Capture the cell that displays the provided text and extract its [x, y] central coordinate. 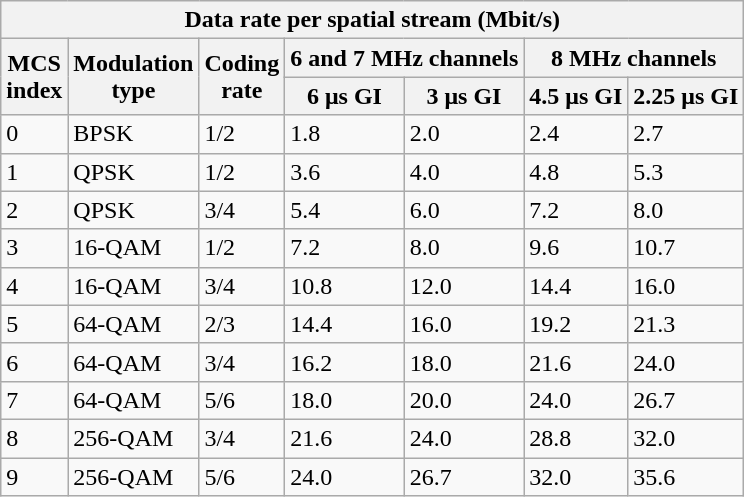
6 [34, 362]
28.8 [576, 438]
BPSK [134, 134]
21.3 [686, 324]
5.3 [686, 172]
7 [34, 400]
4.5 μs GI [576, 96]
2.7 [686, 134]
MCSindex [34, 77]
1.8 [345, 134]
2.4 [576, 134]
Codingrate [242, 77]
0 [34, 134]
3 [34, 248]
16.2 [345, 362]
10.7 [686, 248]
10.8 [345, 286]
Data rate per spatial stream (Mbit/s) [372, 20]
9.6 [576, 248]
2.0 [464, 134]
2 [34, 210]
Modulationtype [134, 77]
8 [34, 438]
6 μs GI [345, 96]
3.6 [345, 172]
6.0 [464, 210]
1 [34, 172]
12.0 [464, 286]
5.4 [345, 210]
4.0 [464, 172]
4.8 [576, 172]
19.2 [576, 324]
9 [34, 477]
8 MHz channels [634, 58]
5 [34, 324]
2/3 [242, 324]
2.25 μs GI [686, 96]
20.0 [464, 400]
4 [34, 286]
6 and 7 MHz channels [404, 58]
35.6 [686, 477]
3 μs GI [464, 96]
